For the text-containing cell, return its midpoint in (x, y) coordinate format. 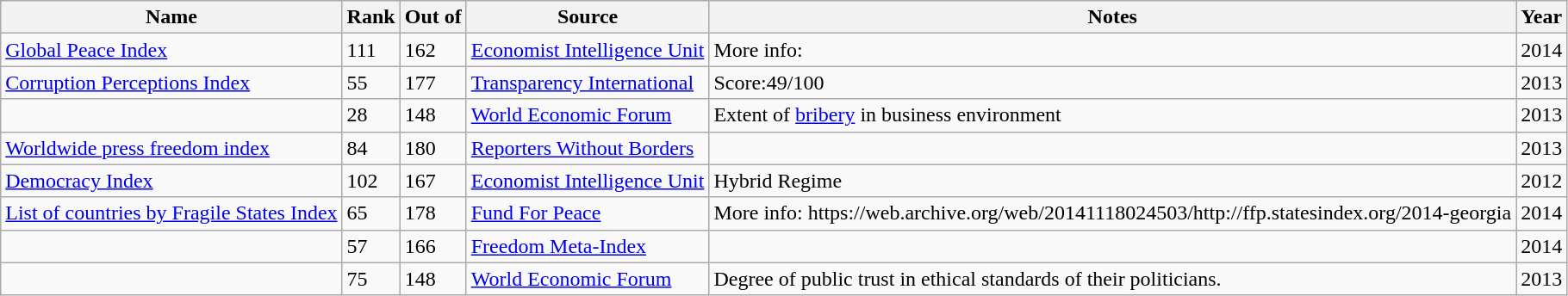
Hybrid Regime (1113, 181)
Score:49/100 (1113, 83)
84 (370, 148)
111 (370, 50)
Transparency International (588, 83)
Notes (1113, 17)
65 (370, 213)
177 (432, 83)
Rank (370, 17)
180 (432, 148)
Freedom Meta-Index (588, 246)
Out of (432, 17)
166 (432, 246)
75 (370, 279)
Source (588, 17)
More info: (1113, 50)
Year (1542, 17)
Worldwide press freedom index (171, 148)
Degree of public trust in ethical standards of their politicians. (1113, 279)
Corruption Perceptions Index (171, 83)
More info: https://web.archive.org/web/20141118024503/http://ffp.statesindex.org/2014-georgia (1113, 213)
178 (432, 213)
Global Peace Index (171, 50)
Extent of bribery in business environment (1113, 115)
57 (370, 246)
162 (432, 50)
2012 (1542, 181)
167 (432, 181)
Democracy Index (171, 181)
55 (370, 83)
Reporters Without Borders (588, 148)
102 (370, 181)
28 (370, 115)
List of countries by Fragile States Index (171, 213)
Fund For Peace (588, 213)
Name (171, 17)
